Output the (X, Y) coordinate of the center of the cell containing the given text.  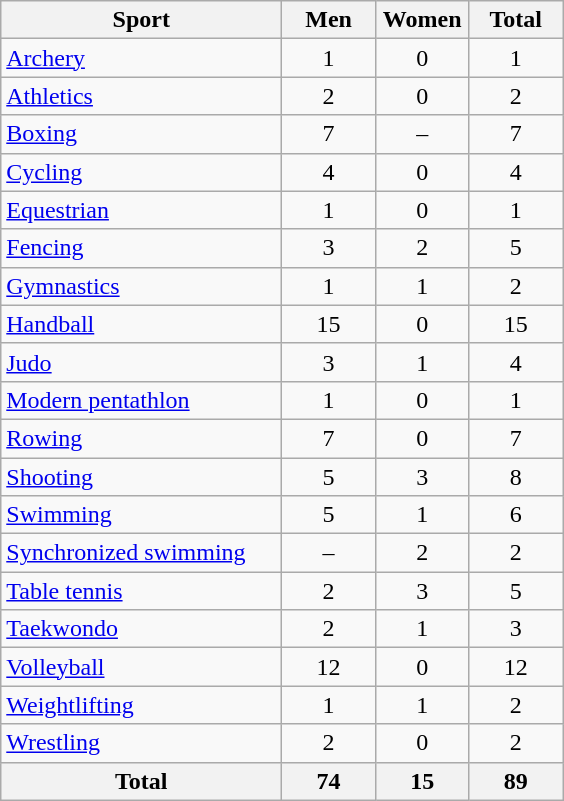
Judo (142, 362)
Gymnastics (142, 286)
6 (516, 515)
74 (329, 781)
Taekwondo (142, 629)
Men (329, 20)
Weightlifting (142, 705)
Modern pentathlon (142, 400)
89 (516, 781)
Swimming (142, 515)
Wrestling (142, 743)
Shooting (142, 477)
Equestrian (142, 210)
Fencing (142, 248)
Archery (142, 58)
Sport (142, 20)
Rowing (142, 438)
Handball (142, 324)
Athletics (142, 96)
8 (516, 477)
Cycling (142, 172)
Boxing (142, 134)
Table tennis (142, 591)
Synchronized swimming (142, 553)
Women (422, 20)
Volleyball (142, 667)
